Identify which cell holds the provided text, then report its [X, Y] central coordinate. 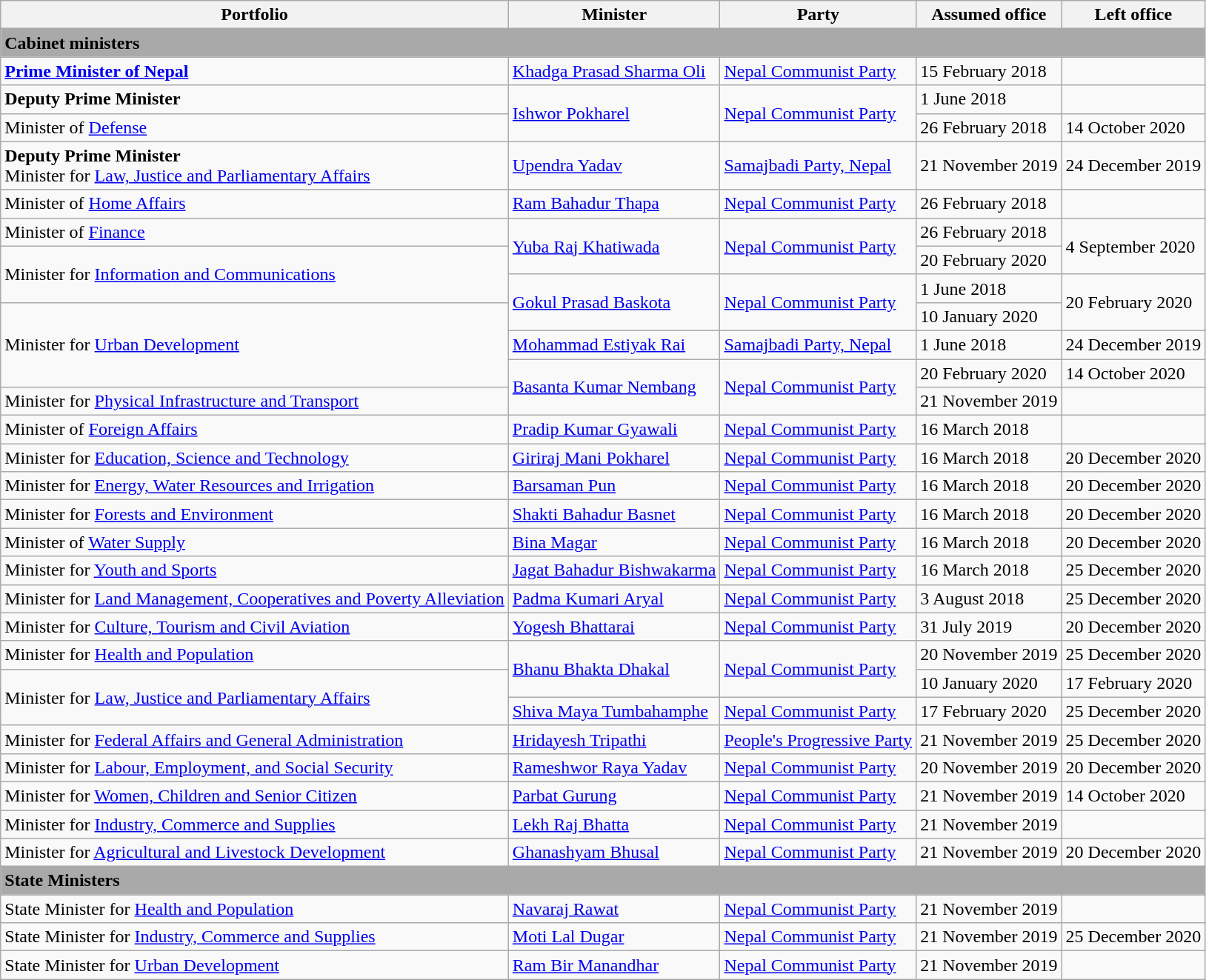
Minister for Land Management, Cooperatives and Poverty Alleviation [255, 599]
Cabinet ministers [603, 43]
Minister for Physical Infrastructure and Transport [255, 401]
People's Progressive Party [818, 739]
Rameshwor Raya Yadav [614, 767]
Mohammad Estiyak Rai [614, 344]
Navaraj Rawat [614, 909]
Ram Bir Manandhar [614, 965]
Lekh Raj Bhatta [614, 824]
Khadga Prasad Sharma Oli [614, 71]
Minister for Education, Science and Technology [255, 458]
3 August 2018 [989, 599]
Portfolio [255, 15]
Padma Kumari Aryal [614, 599]
Pradip Kumar Gyawali [614, 430]
Upendra Yadav [614, 166]
Basanta Kumar Nembang [614, 387]
Prime Minister of Nepal [255, 71]
Minister [614, 15]
Minister for Industry, Commerce and Supplies [255, 824]
Minister of Defense [255, 127]
Giriraj Mani Pokharel [614, 458]
Gokul Prasad Baskota [614, 302]
Barsaman Pun [614, 486]
State Minister for Industry, Commerce and Supplies [255, 937]
Party [818, 15]
Shakti Bahadur Basnet [614, 514]
Minister of Water Supply [255, 542]
Minister for Youth and Sports [255, 570]
Minister for Law, Justice and Parliamentary Affairs [255, 697]
Ghanashyam Bhusal [614, 853]
Minister of Home Affairs [255, 204]
Bina Magar [614, 542]
Minister for Forests and Environment [255, 514]
Minister of Foreign Affairs [255, 430]
Deputy Prime Minister [255, 99]
Minister for Federal Affairs and General Administration [255, 739]
State Minister for Health and Population [255, 909]
Left office [1133, 15]
Bhanu Bhakta Dhakal [614, 669]
Minister for Energy, Water Resources and Irrigation [255, 486]
Parbat Gurung [614, 796]
Minister for Urban Development [255, 344]
15 February 2018 [989, 71]
Minister for Agricultural and Livestock Development [255, 853]
Assumed office [989, 15]
Minister of Finance [255, 232]
4 September 2020 [1133, 246]
Yuba Raj Khatiwada [614, 246]
Ram Bahadur Thapa [614, 204]
Ishwor Pokharel [614, 113]
Yogesh Bhattarai [614, 627]
Shiva Maya Tumbahamphe [614, 711]
Hridayesh Tripathi [614, 739]
Minister for Health and Population [255, 655]
Deputy Prime MinisterMinister for Law, Justice and Parliamentary Affairs [255, 166]
31 July 2019 [989, 627]
Jagat Bahadur Bishwakarma [614, 570]
Minister for Labour, Employment, and Social Security [255, 767]
Minister for Culture, Tourism and Civil Aviation [255, 627]
Minister for Information and Communications [255, 274]
Minister for Women, Children and Senior Citizen [255, 796]
Moti Lal Dugar [614, 937]
State Minister for Urban Development [255, 965]
State Ministers [603, 881]
